Provide the [x, y] coordinate of the cell's center where the given text is located.  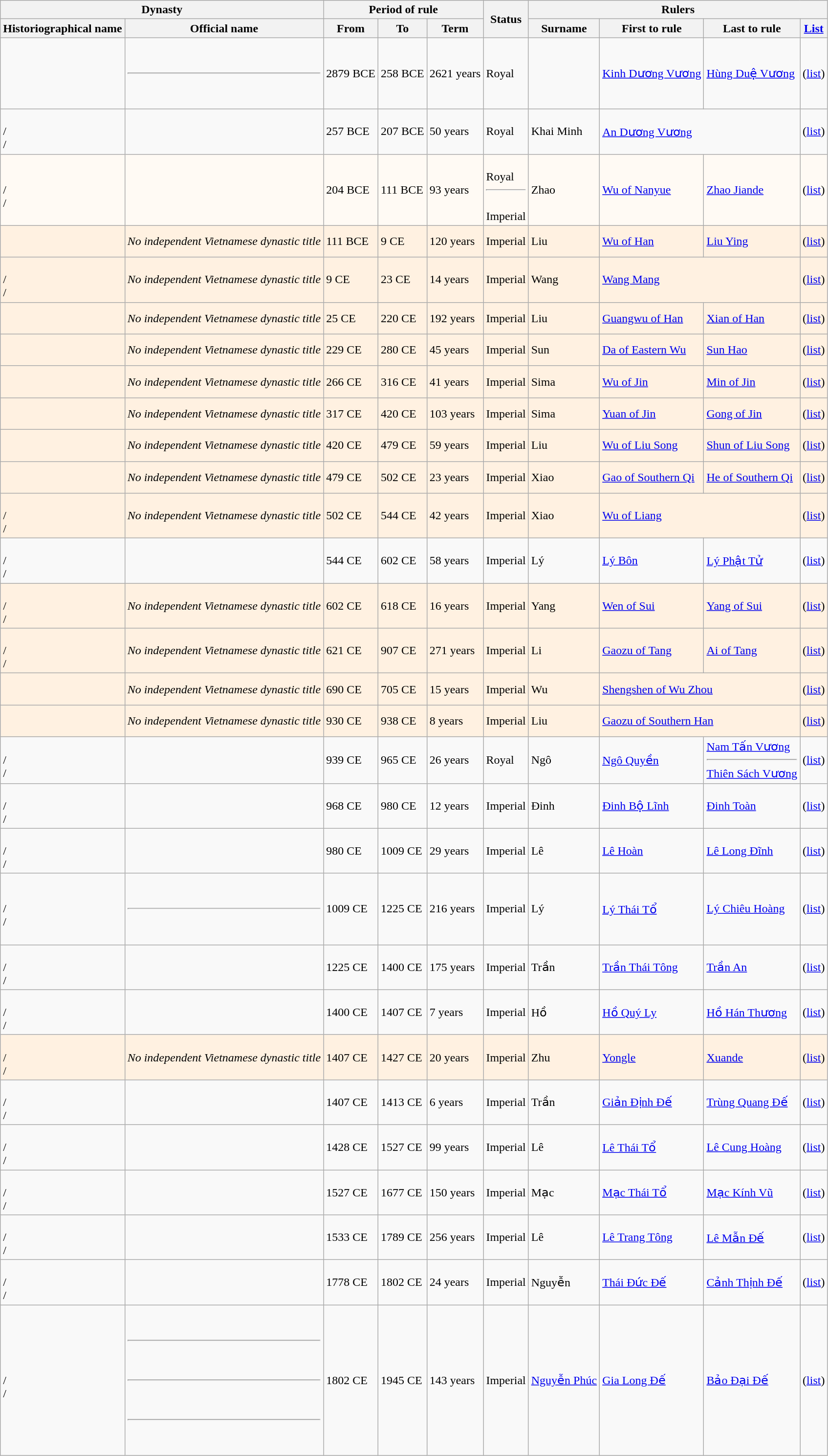
Đinh [564, 806]
Wen of Sui [652, 606]
Lê Mẫn Đế [752, 1237]
Li [564, 651]
List [814, 28]
192 years [455, 318]
Gao of Southern Qi [652, 477]
618 CE [402, 606]
1677 CE [402, 1192]
256 years [455, 1237]
To [402, 28]
316 CE [402, 381]
220 CE [402, 318]
175 years [455, 967]
Wu [564, 689]
Mạc Kính Vũ [752, 1192]
1945 CE [402, 1380]
Ngô [564, 760]
Dynasty [162, 10]
Guangwu of Han [652, 318]
From [351, 28]
26 years [455, 760]
938 CE [402, 721]
Zhao [564, 190]
Hồ [564, 1012]
Lê Thái Tổ [652, 1147]
1778 CE [351, 1282]
Yongle [652, 1057]
Shengshen of Wu Zhou [700, 689]
229 CE [351, 350]
Historiographical name [63, 28]
Trần An [752, 967]
Nguyễn Phúc [564, 1380]
1413 CE [402, 1102]
Zhao Jiande [752, 190]
Shun of Liu Song [752, 445]
705 CE [402, 689]
Official name [224, 28]
Lê Trang Tông [652, 1237]
14 years [455, 280]
Min of Jin [752, 381]
6 years [455, 1102]
Gaozu of Southern Han [700, 721]
Đinh Toàn [752, 806]
Surname [564, 28]
Last to rule [752, 28]
Bảo Đại Đế [752, 1380]
Term [455, 28]
Period of rule [404, 10]
1533 CE [351, 1237]
He of Southern Qi [752, 477]
143 years [455, 1380]
Liu Ying [752, 242]
25 CE [351, 318]
23 years [455, 477]
Wu of Liu Song [652, 445]
Sun [564, 350]
8 years [455, 721]
Lê Cung Hoàng [752, 1147]
58 years [455, 561]
Thái Đức Đế [652, 1282]
Wu of Nanyue [652, 190]
271 years [455, 651]
317 CE [351, 414]
Nam Tấn VươngThiên Sách Vương [752, 760]
Lý Thái Tổ [652, 909]
Gia Long Đế [652, 1380]
Da of Eastern Wu [652, 350]
930 CE [351, 721]
621 CE [351, 651]
50 years [455, 132]
2879 BCE [351, 73]
Lý Bôn [652, 561]
An Dương Vương [700, 132]
965 CE [402, 760]
29 years [455, 851]
Khai Minh [564, 132]
42 years [455, 516]
Đinh Bộ Lĩnh [652, 806]
Mạc [564, 1192]
Ngô Quyền [652, 760]
7 years [455, 1012]
First to rule [652, 28]
216 years [455, 909]
20 years [455, 1057]
93 years [455, 190]
1427 CE [402, 1057]
23 CE [402, 280]
1428 CE [351, 1147]
Lý Phật Tử [752, 561]
Yang [564, 606]
280 CE [402, 350]
45 years [455, 350]
15 years [455, 689]
Hồ Hán Thương [752, 1012]
99 years [455, 1147]
41 years [455, 381]
Hùng Duệ Vương [752, 73]
Mạc Thái Tổ [652, 1192]
Lý Chiêu Hoàng [752, 909]
Wang Mang [700, 280]
Wang [564, 280]
Wu of Jin [652, 381]
Giản Định Đế [652, 1102]
Rulers [678, 10]
24 years [455, 1282]
Gong of Jin [752, 414]
Status [506, 19]
120 years [455, 242]
Gaozu of Tang [652, 651]
Lê Hoàn [652, 851]
907 CE [402, 651]
Wu of Han [652, 242]
968 CE [351, 806]
939 CE [351, 760]
16 years [455, 606]
Xuande [752, 1057]
Trùng Quang Đế [752, 1102]
Sun Hao [752, 350]
258 BCE [402, 73]
103 years [455, 414]
204 BCE [351, 190]
Kinh Dương Vương [652, 73]
207 BCE [402, 132]
1789 CE [402, 1237]
59 years [455, 445]
150 years [455, 1192]
Cảnh Thịnh Đế [752, 1282]
Yuan of Jin [652, 414]
Ai of Tang [752, 651]
Xian of Han [752, 318]
266 CE [351, 381]
Lê Long Đĩnh [752, 851]
Hồ Quý Ly [652, 1012]
Yang of Sui [752, 606]
RoyalImperial [506, 190]
Wu of Liang [700, 516]
Nguyễn [564, 1282]
12 years [455, 806]
2621 years [455, 73]
690 CE [351, 689]
Trần Thái Tông [652, 967]
257 BCE [351, 132]
Zhu [564, 1057]
